Find where the given text appears and provide that cell's center as [X, Y] coordinate. 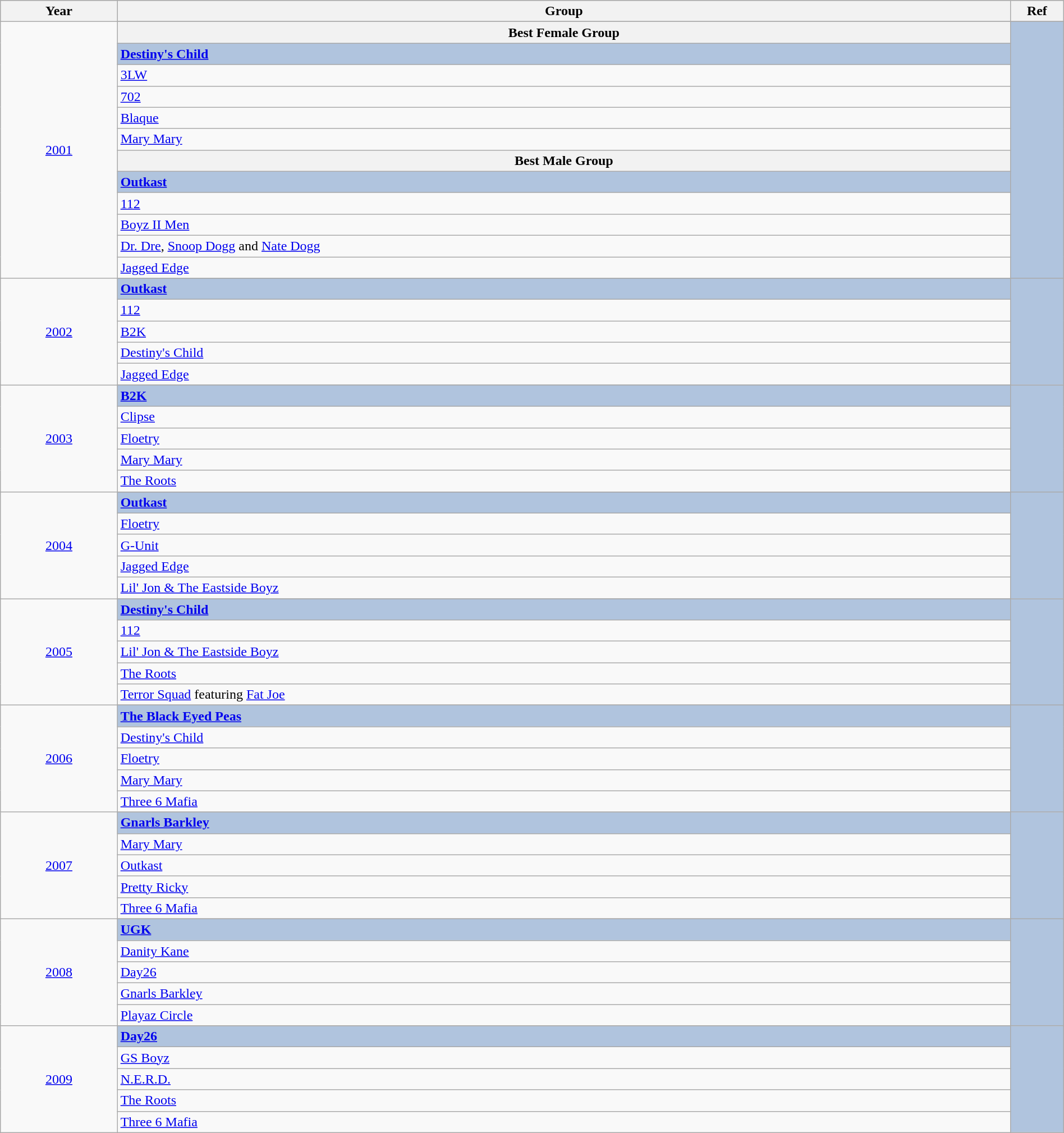
Terror Squad featuring Fat Joe [563, 695]
Clipse [563, 417]
2003 [59, 438]
Ref [1037, 11]
Danity Kane [563, 951]
GS Boyz [563, 1058]
UGK [563, 929]
2007 [59, 865]
Blaque [563, 118]
G-Unit [563, 545]
Dr. Dre, Snoop Dogg and Nate Dogg [563, 246]
Boyz II Men [563, 224]
Best Female Group [563, 33]
2002 [59, 332]
2005 [59, 652]
Year [59, 11]
Playaz Circle [563, 1015]
702 [563, 97]
The Black Eyed Peas [563, 716]
Pretty Ricky [563, 887]
Best Male Group [563, 160]
2009 [59, 1079]
Group [563, 11]
2006 [59, 759]
2004 [59, 545]
3LW [563, 75]
2001 [59, 150]
N.E.R.D. [563, 1079]
2008 [59, 972]
